Scan for the cell matching the given text and deliver its [X, Y] coordinate at center. 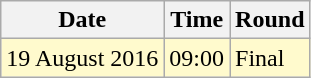
Round [270, 20]
09:00 [197, 58]
Time [197, 20]
Final [270, 58]
Date [82, 20]
19 August 2016 [82, 58]
